Return the (X, Y) coordinate for the center point of the cell that contains the specified text.  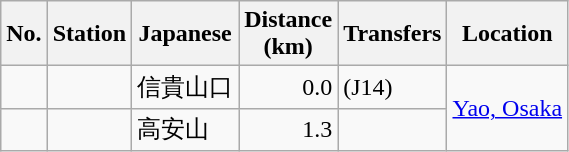
信貴山口 (186, 88)
(J14) (392, 88)
No. (24, 34)
Transfers (392, 34)
Distance(km) (288, 34)
Japanese (186, 34)
Station (89, 34)
Location (508, 34)
高安山 (186, 130)
0.0 (288, 88)
1.3 (288, 130)
Yao, Osaka (508, 108)
